Detect which cell encompasses the target text, then output its [x, y] center coordinate. 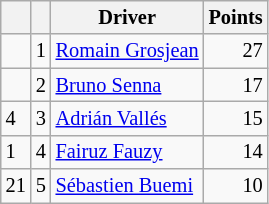
2 [41, 85]
Romain Grosjean [128, 51]
Driver [128, 17]
14 [236, 152]
3 [41, 118]
Sébastien Buemi [128, 186]
Fairuz Fauzy [128, 152]
15 [236, 118]
Points [236, 17]
5 [41, 186]
Bruno Senna [128, 85]
27 [236, 51]
10 [236, 186]
21 [16, 186]
17 [236, 85]
Adrián Vallés [128, 118]
